Scan for the cell matching the given text and deliver its (X, Y) coordinate at center. 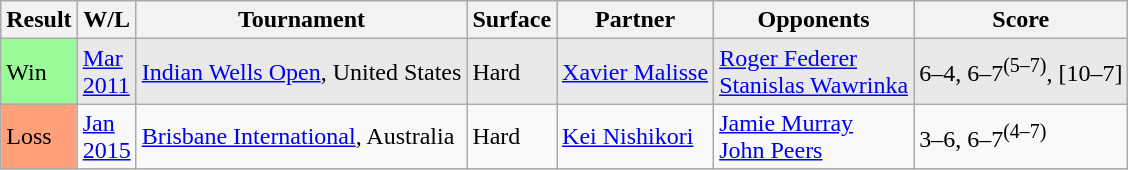
Jamie Murray John Peers (814, 136)
6–4, 6–7(5–7), [10–7] (1021, 72)
Score (1021, 20)
Mar 2011 (106, 72)
Result (39, 20)
Partner (636, 20)
Indian Wells Open, United States (302, 72)
W/L (106, 20)
Win (39, 72)
Kei Nishikori (636, 136)
Surface (512, 20)
Opponents (814, 20)
Loss (39, 136)
Tournament (302, 20)
Brisbane International, Australia (302, 136)
Xavier Malisse (636, 72)
3–6, 6–7(4–7) (1021, 136)
Roger Federer Stanislas Wawrinka (814, 72)
Jan 2015 (106, 136)
